Locate the cell with the specified text and output its (X, Y) center coordinate. 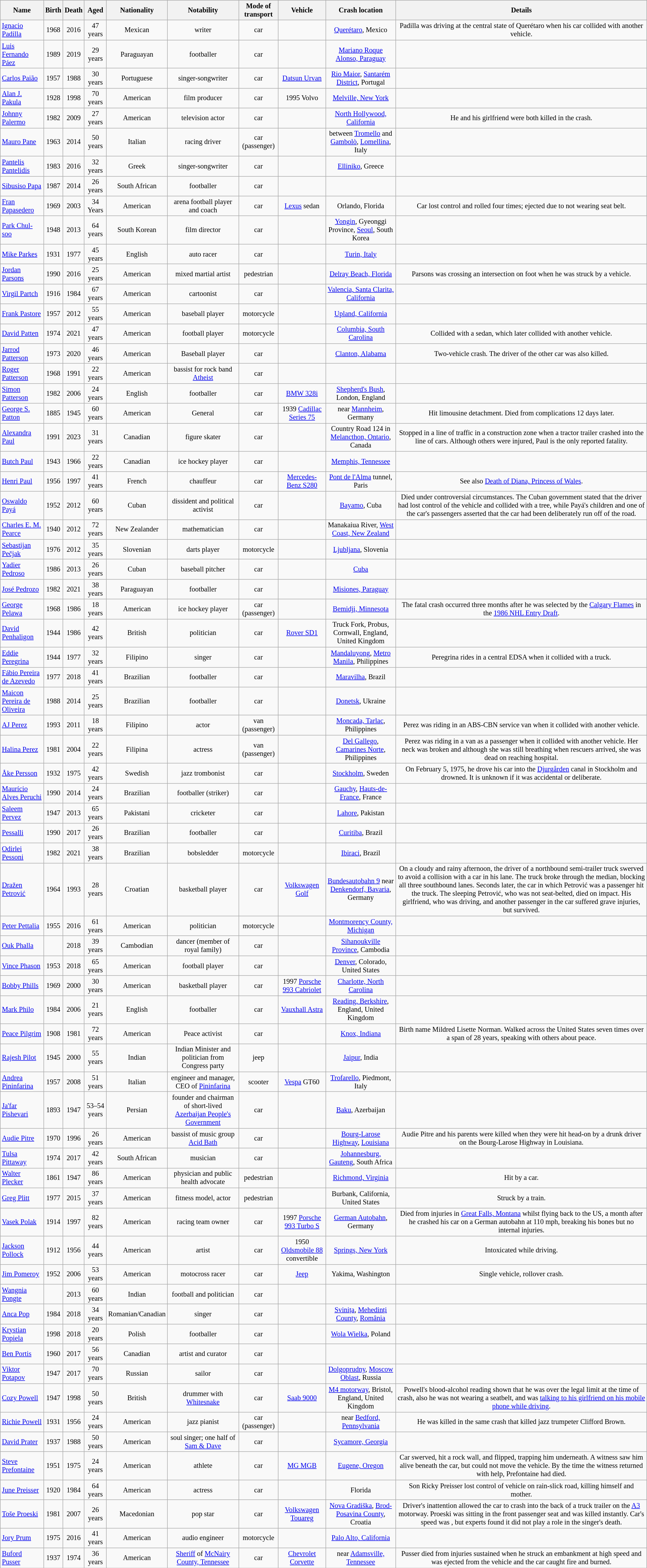
Crash location (361, 10)
Details (521, 10)
drummer with Whitesnake (203, 1398)
George Pelawa (22, 609)
Sebastijan Pečjak (22, 549)
34 years (95, 1314)
Pantelis Pantelidis (22, 166)
Bobby Phills (22, 985)
physician and public health advocate (203, 1178)
Mandaluyong, Metro Manila, Philippines (361, 657)
The fatal crash occurred three months after he was selected by the Calgary Flames in the 1986 NHL Entry Draft. (521, 609)
1950 Oldsmobile 88 convertible (302, 1250)
1914 (53, 1222)
Bundesautobahn 9 near Denkendorf, Bavaria, Germany (361, 889)
Nova Gradiška, Brod-Posavina County, Croatia (361, 1514)
Rover SD1 (302, 633)
1960 (53, 1354)
Sihanoukville Province, Cambodia (361, 946)
scooter (259, 1082)
artist and curator (203, 1354)
New Zealander (137, 529)
Truck Fork, Probus, Cornwall, England, United Kingdom (361, 633)
Vehicle (302, 10)
20 years (95, 1334)
racing team owner (203, 1222)
Moncada, Tarlac, Philippines (361, 725)
1912 (53, 1250)
Hit limousine detachment. Died from complications 12 days later. (521, 413)
jazz pianist (203, 1422)
Jordan Parsons (22, 274)
Rio Maior, Santarém District, Portugal (361, 78)
Walter Plecker (22, 1178)
jeep (259, 1058)
Peregrina rides in a central EDSA when it collided with a truck. (521, 657)
Nationality (137, 10)
1963 (53, 142)
1953 (53, 966)
North Hollywood, California (361, 118)
Indian Minister and politician from Congress party (203, 1058)
Death (73, 10)
Yongin, Gyeonggi Province, Seoul, South Korea (361, 230)
Trofarello, Piedmont, Italy (361, 1082)
June Preisser (22, 1490)
actor (203, 725)
1940 (53, 529)
Birth name Mildred Lisette Norman. Walked across the United States seven times over a span of 28 years, speaking with others about peace. (521, 1034)
82 years (95, 1222)
Pont de l'Alma tunnel, Paris (361, 481)
1996 (73, 1138)
Ouk Phalla (22, 946)
86 years (95, 1178)
MG MGB (302, 1466)
56 years (95, 1354)
1928 (53, 98)
film director (203, 230)
Audie Pitre and his parents were killed when they were hit head-on by a drunk driver on the Bourg-Larose Highway in Louisiana. (521, 1138)
Notability (203, 10)
44 years (95, 1250)
Fran Papasedero (22, 206)
Lexus sedan (302, 206)
Pessalli (22, 833)
founder and chairman of short-lived Azerbaijan People's Government (203, 1110)
2023 (73, 437)
David Penhaligon (22, 633)
Fábio Pereira de Azevedo (22, 677)
61 years (95, 926)
BMW 328i (302, 393)
Persian (137, 1110)
2015 (73, 1198)
Eddie Peregrina (22, 657)
German Autobahn, Germany (361, 1222)
2003 (73, 206)
Hit by a car. (521, 1178)
José Pedrozo (22, 589)
David Prater (22, 1442)
Rajesh Pilot (22, 1058)
Intoxicated while driving. (521, 1250)
Shepherd's Bush, London, England (361, 393)
31 years (95, 437)
Stockholm, Sweden (361, 773)
1997 Porsche 993 Turbo S (302, 1222)
Luis Fernando Páez (22, 54)
53–54 years (95, 1110)
Yadier Pedroso (22, 569)
Name (22, 10)
Johannesburg, Gauteng, South Africa (361, 1158)
Roger Patterson (22, 373)
Columbia, South Carolina (361, 334)
Palo Alto, California (361, 1538)
1943 (53, 461)
Knox, Indiana (361, 1034)
2020 (73, 354)
1951 (53, 1466)
Slovenian (137, 549)
Cuba (361, 569)
On February 5, 1975, he drove his car into the Djurgården canal in Stockholm and drowned. It is unknown if it was accidental or deliberate. (521, 773)
Wola Wielka, Poland (361, 1334)
Sibusiso Papa (22, 186)
Son Ricky Preisser lost control of vehicle on rain-slick road, killing himself and mother. (521, 1490)
Upland, California (361, 314)
Saleem Pervez (22, 813)
27 years (95, 118)
28 years (95, 889)
near Adamsville, Tennessee (361, 1558)
Datsun Urvan (302, 78)
baseball pitcher (203, 569)
Peter Pettalia (22, 926)
writer (203, 30)
Two-vehicle crash. The driver of the other car was also killed. (521, 354)
Jackson Pollock (22, 1250)
1908 (53, 1034)
Sycamore, Georgia (361, 1442)
Alan J. Pakula (22, 98)
1987 (53, 186)
jazz trombonist (203, 773)
Ignacio Padilla (22, 30)
French (137, 481)
Collided with a sedan, which later collided with another vehicle. (521, 334)
soul singer; one half of Sam & Dave (203, 1442)
Frank Pastore (22, 314)
1973 (53, 354)
45 years (95, 254)
Turin, Italy (361, 254)
1916 (53, 294)
Bourg-Larose Highway, Louisiana (361, 1138)
athlete (203, 1466)
51 years (95, 1082)
1983 (53, 166)
53 years (95, 1274)
Charlotte, North Carolina (361, 985)
Krystian Popiela (22, 1334)
cricketer (203, 813)
Volkswagen Touareg (302, 1514)
near Bedford, Pennsylvania (361, 1422)
Park Chul-soo (22, 230)
35 years (95, 549)
Filipina (137, 749)
musician (203, 1158)
Peace activist (203, 1034)
Jory Prum (22, 1538)
Curitiba, Brazil (361, 833)
Jaipur, India (361, 1058)
Mode of transport (259, 10)
dancer (member of royal family) (203, 946)
1995 Volvo (302, 98)
M4 motorway, Bristol, England, United Kingdom (361, 1398)
football and politician (203, 1294)
1939 Cadillac Series 75 (302, 413)
Peace Pilgrim (22, 1034)
racing driver (203, 142)
Ja'far Pishevari (22, 1110)
audio engineer (203, 1538)
Aged (95, 10)
Bemidji, Minnesota (361, 609)
Mark Philo (22, 1010)
Greek (137, 166)
General (203, 413)
Manakaiua River, West Coast, New Zealand (361, 529)
Johnny Palermo (22, 118)
Anca Pop (22, 1314)
near Mannheim, Germany (361, 413)
Charles E. M. Pearce (22, 529)
Clanton, Alabama (361, 354)
Ibiraci, Brazil (361, 853)
Butch Paul (22, 461)
Richie Powell (22, 1422)
Springs, New York (361, 1250)
Russian (137, 1374)
George S. Patton (22, 413)
Croatian (137, 889)
29 years (95, 54)
He and his girlfriend were both killed in the crash. (521, 118)
See also Death of Diana, Princess of Wales. (521, 481)
Henri Paul (22, 481)
chauffeur (203, 481)
Jarrod Patterson (22, 354)
2009 (73, 118)
motocross racer (203, 1274)
Parsons was crossing an intersection on foot when he was struck by a vehicle. (521, 274)
figure skater (203, 437)
Donetsk, Ukraine (361, 701)
Lahore, Pakistan (361, 813)
engineer and manager, CEO of Pininfarina (203, 1082)
film producer (203, 98)
Dražen Petrović (22, 889)
67 years (95, 294)
television actor (203, 118)
Baku, Azerbaijan (361, 1110)
Alexandra Paul (22, 437)
2019 (73, 54)
Denver, Colorado, United States (361, 966)
Jim Pomeroy (22, 1274)
Ljubljana, Slovenia (361, 549)
1948 (53, 230)
footballer (striker) (203, 793)
sailor (203, 1374)
Portuguese (137, 78)
Cambodian (137, 946)
2008 (73, 1082)
Wangnia Pongte (22, 1294)
1976 (53, 549)
Vespa GT60 (302, 1082)
Orlando, Florida (361, 206)
Halina Perez (22, 749)
Car lost control and rolled four times; ejected due to not wearing seat belt. (521, 206)
Bayamo, Cuba (361, 505)
1964 (53, 889)
36 years (95, 1558)
Single vehicle, rollover crash. (521, 1274)
Toše Proeski (22, 1514)
Maicon Pereira de Oliveira (22, 701)
Åke Persson (22, 773)
bassist for rock band Atheist (203, 373)
Reading, Berkshire, England, United Kingdom (361, 1010)
Del Gallego, Camarines Norte, Philippines (361, 749)
Volkswagen Golf (302, 889)
Svinița, Mehedinți County, România (361, 1314)
Delray Beach, Florida (361, 274)
1955 (53, 926)
Viktor Potapov (22, 1374)
1920 (53, 1490)
Saab 9000 (302, 1398)
Vasek Polak (22, 1222)
2004 (73, 749)
Memphis, Tennessee (361, 461)
Gauchy, Hauts-de-France, France (361, 793)
Baseball player (203, 354)
Oswaldo Payá (22, 505)
Audie Pitre (22, 1138)
dissident and political activist (203, 505)
Swedish (137, 773)
Steve Prefontaine (22, 1466)
Jeep (302, 1274)
Struck by a train. (521, 1198)
Eugene, Oregon (361, 1466)
bobsledder (203, 853)
Mariano Roque Alonso, Paraguay (361, 54)
21 years (95, 1010)
Country Road 124 in Melancthon, Ontario, Canada (361, 437)
Burbank, California, United States (361, 1198)
Birth (53, 10)
1861 (53, 1178)
1989 (53, 54)
auto racer (203, 254)
Odirlei Pessoni (22, 853)
1932 (53, 773)
46 years (95, 354)
2007 (73, 1514)
Sheriff of McNairy County, Tennessee (203, 1558)
Montmorency County, Michigan (361, 926)
1970 (53, 1138)
Macedonian (137, 1514)
Yakima, Washington (361, 1274)
37 years (95, 1198)
Romanian/Canadian (137, 1314)
Cozy Powell (22, 1398)
Pusser died from injuries sustained when he struck an embankment at high speed and was ejected from the vehicle and the car caught fire and burned. (521, 1558)
South Korean (137, 230)
Polish (137, 1334)
2011 (73, 725)
Chevrolet Corvette (302, 1558)
cartoonist (203, 294)
Buford Pusser (22, 1558)
mathematician (203, 529)
Maurício Alves Peruchi (22, 793)
Pakistani (137, 813)
Mercedes-Benz S280 (302, 481)
39 years (95, 946)
Dolgoprudny, Moscow Oblast, Russia (361, 1374)
fitness model, actor (203, 1198)
Perez was riding in an ABS-CBN service van when it collided with another vehicle. (521, 725)
He was killed in the same crash that killed jazz trumpeter Clifford Brown. (521, 1422)
34 Years (95, 206)
Querétaro, Mexico (361, 30)
Elliniko, Greece (361, 166)
Simon Patterson (22, 393)
Valencia, Santa Clarita, California (361, 294)
Andrea Pininfarina (22, 1082)
Mike Parkes (22, 254)
David Patten (22, 334)
Carlos Paião (22, 78)
Maravilha, Brazil (361, 677)
bassist of music group Acid Bath (203, 1138)
1893 (53, 1110)
Vauxhall Astra (302, 1010)
arena football player and coach (203, 206)
AJ Perez (22, 725)
Ben Portis (22, 1354)
Richmond, Virginia (361, 1178)
Vince Phason (22, 966)
Virgil Partch (22, 294)
Florida (361, 1490)
Padilla was driving at the central state of Querétaro when his car collided with another vehicle. (521, 30)
Mauro Pane (22, 142)
Mexican (137, 30)
Tulsa Pittaway (22, 1158)
Misiones, Paraguay (361, 589)
Melville, New York (361, 98)
artist (203, 1250)
1997 Porsche 993 Cabriolet (302, 985)
mixed martial artist (203, 274)
1885 (53, 413)
baseball player (203, 314)
1966 (73, 461)
darts player (203, 549)
pop star (203, 1514)
between Tromello and Gambolò, Lomellina, Italy (361, 142)
Greg Plitt (22, 1198)
